Provide the [X, Y] coordinate of the cell's center where the given text is located.  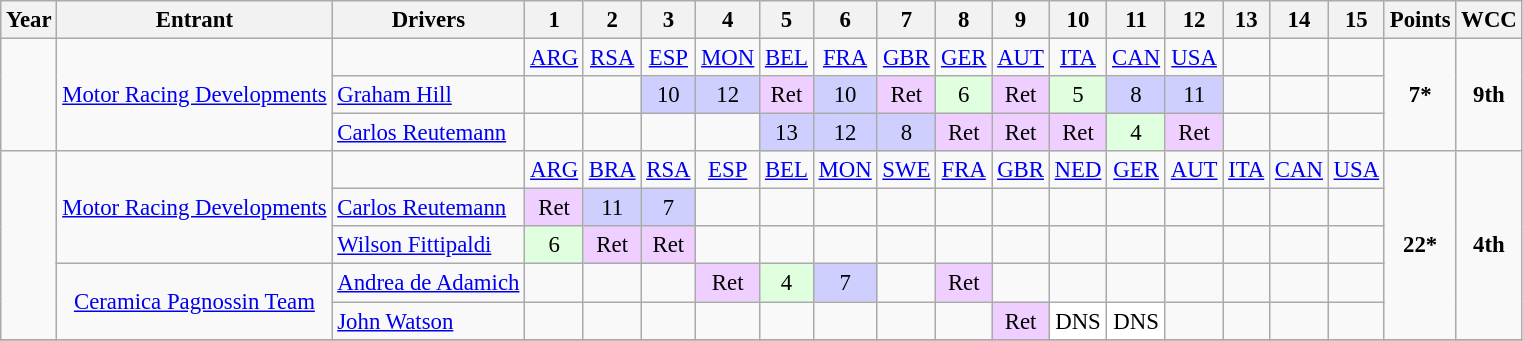
14 [1300, 20]
1 [554, 20]
9th [1489, 96]
Andrea de Adamich [428, 283]
SWE [906, 170]
WCC [1489, 20]
7* [1420, 96]
John Watson [428, 321]
Drivers [428, 20]
Entrant [194, 20]
BRA [612, 170]
Wilson Fittipaldi [428, 245]
Ceramica Pagnossin Team [194, 302]
Points [1420, 20]
Year [29, 20]
NED [1078, 170]
Graham Hill [428, 95]
3 [668, 20]
9 [1020, 20]
2 [612, 20]
4th [1489, 245]
22* [1420, 245]
15 [1356, 20]
